Scan for the cell matching the given text and deliver its [X, Y] coordinate at center. 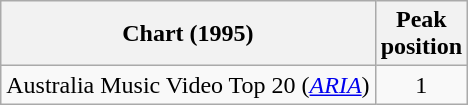
Australia Music Video Top 20 (ARIA) [188, 85]
1 [421, 85]
Peakposition [421, 34]
Chart (1995) [188, 34]
